Identify which cell holds the provided text, then report its (X, Y) central coordinate. 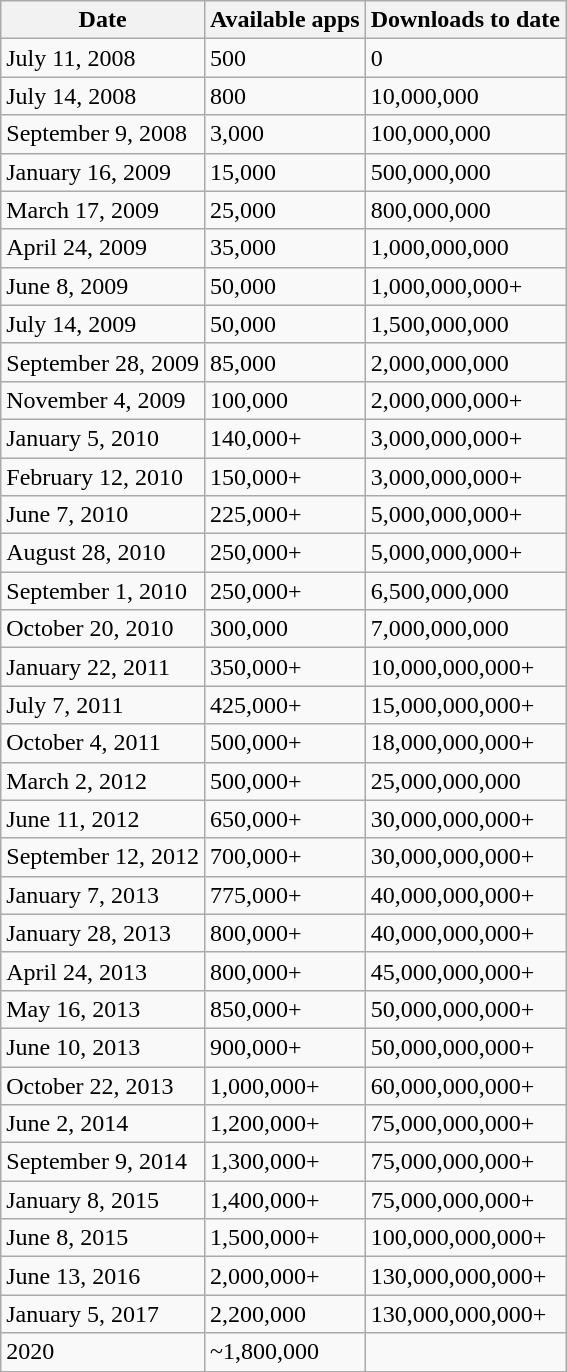
August 28, 2010 (103, 553)
October 20, 2010 (103, 629)
10,000,000 (465, 96)
2020 (103, 1352)
1,000,000,000+ (465, 286)
700,000+ (284, 857)
25,000,000,000 (465, 781)
June 10, 2013 (103, 1047)
500,000,000 (465, 172)
July 14, 2008 (103, 96)
60,000,000,000+ (465, 1085)
15,000,000,000+ (465, 705)
900,000+ (284, 1047)
January 16, 2009 (103, 172)
35,000 (284, 248)
2,200,000 (284, 1314)
100,000 (284, 400)
1,300,000+ (284, 1162)
September 9, 2014 (103, 1162)
January 5, 2010 (103, 438)
June 8, 2015 (103, 1238)
10,000,000,000+ (465, 667)
350,000+ (284, 667)
500 (284, 58)
3,000 (284, 134)
June 13, 2016 (103, 1276)
September 1, 2010 (103, 591)
March 17, 2009 (103, 210)
January 7, 2013 (103, 895)
September 9, 2008 (103, 134)
300,000 (284, 629)
100,000,000 (465, 134)
October 22, 2013 (103, 1085)
850,000+ (284, 1009)
April 24, 2009 (103, 248)
15,000 (284, 172)
Date (103, 20)
November 4, 2009 (103, 400)
800 (284, 96)
June 8, 2009 (103, 286)
425,000+ (284, 705)
July 11, 2008 (103, 58)
January 8, 2015 (103, 1200)
2,000,000+ (284, 1276)
1,000,000,000 (465, 248)
June 7, 2010 (103, 515)
May 16, 2013 (103, 1009)
September 12, 2012 (103, 857)
January 22, 2011 (103, 667)
2,000,000,000+ (465, 400)
February 12, 2010 (103, 477)
January 28, 2013 (103, 933)
April 24, 2013 (103, 971)
85,000 (284, 362)
2,000,000,000 (465, 362)
25,000 (284, 210)
1,200,000+ (284, 1124)
June 2, 2014 (103, 1124)
140,000+ (284, 438)
7,000,000,000 (465, 629)
July 14, 2009 (103, 324)
Downloads to date (465, 20)
1,500,000+ (284, 1238)
800,000,000 (465, 210)
225,000+ (284, 515)
150,000+ (284, 477)
45,000,000,000+ (465, 971)
1,500,000,000 (465, 324)
650,000+ (284, 819)
June 11, 2012 (103, 819)
Available apps (284, 20)
0 (465, 58)
July 7, 2011 (103, 705)
18,000,000,000+ (465, 743)
September 28, 2009 (103, 362)
1,000,000+ (284, 1085)
October 4, 2011 (103, 743)
6,500,000,000 (465, 591)
~1,800,000 (284, 1352)
775,000+ (284, 895)
1,400,000+ (284, 1200)
January 5, 2017 (103, 1314)
100,000,000,000+ (465, 1238)
March 2, 2012 (103, 781)
